Pinpoint the cell where the given text exists, returning its (X, Y) midpoint coordinate. 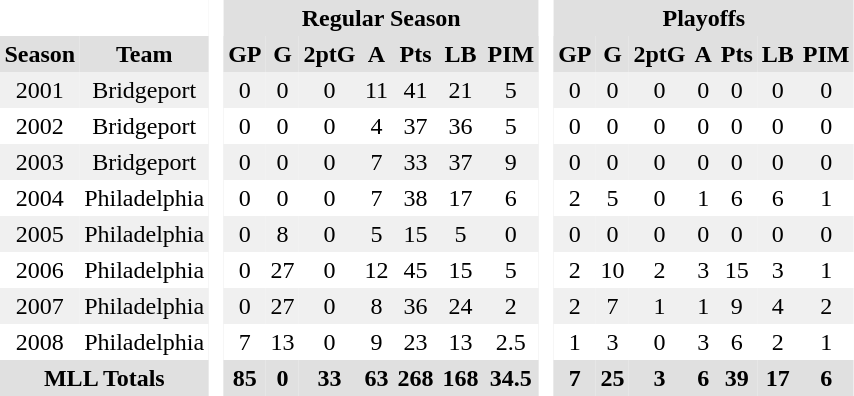
2002 (40, 126)
Team (144, 54)
24 (460, 306)
2007 (40, 306)
2005 (40, 234)
21 (460, 90)
2.5 (511, 342)
45 (416, 270)
12 (376, 270)
Playoffs (704, 18)
41 (416, 90)
34.5 (511, 378)
Regular Season (382, 18)
2001 (40, 90)
MLL Totals (104, 378)
268 (416, 378)
Season (40, 54)
11 (376, 90)
25 (612, 378)
85 (245, 378)
39 (736, 378)
10 (612, 270)
2004 (40, 198)
23 (416, 342)
168 (460, 378)
2008 (40, 342)
2006 (40, 270)
63 (376, 378)
2003 (40, 162)
38 (416, 198)
